Detect which cell encompasses the target text, then output its [x, y] center coordinate. 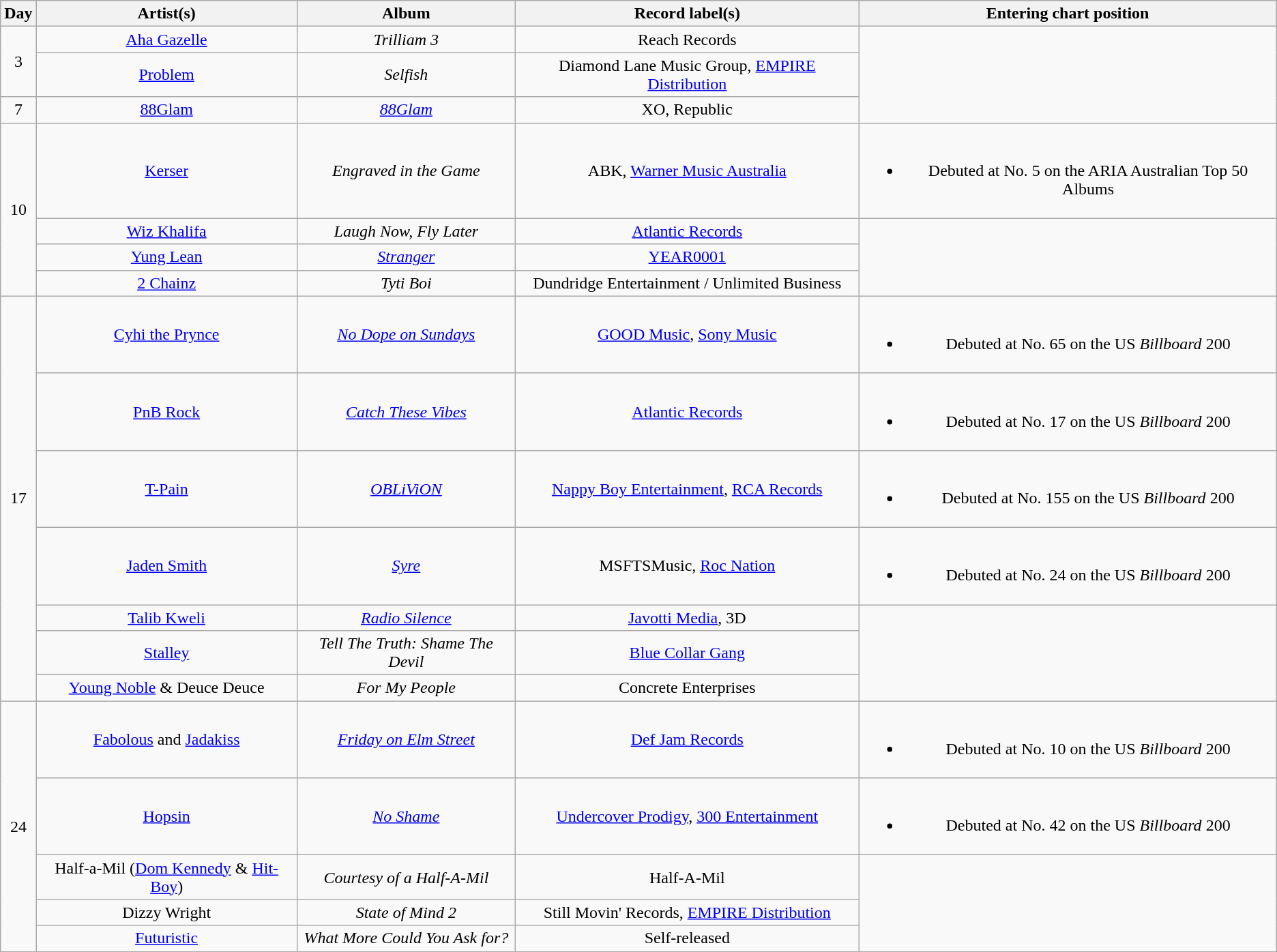
Laugh Now, Fly Later [406, 231]
Problem [166, 75]
Debuted at No. 5 on the ARIA Australian Top 50 Albums [1068, 170]
What More Could You Ask for? [406, 938]
For My People [406, 688]
Engraved in the Game [406, 170]
Tell The Truth: Shame The Devil [406, 653]
Wiz Khalifa [166, 231]
Debuted at No. 155 on the US Billboard 200 [1068, 488]
Aha Gazelle [166, 40]
Radio Silence [406, 617]
10 [18, 209]
Hopsin [166, 817]
No Shame [406, 817]
Young Noble & Deuce Deuce [166, 688]
Stalley [166, 653]
17 [18, 498]
Friday on Elm Street [406, 739]
Concrete Enterprises [688, 688]
MSFTSMusic, Roc Nation [688, 566]
Syre [406, 566]
Half-a-Mil (Dom Kennedy & Hit-Boy) [166, 877]
Courtesy of a Half-A-Mil [406, 877]
Debuted at No. 10 on the US Billboard 200 [1068, 739]
Diamond Lane Music Group, EMPIRE Distribution [688, 75]
Record label(s) [688, 14]
Selfish [406, 75]
Entering chart position [1068, 14]
Futuristic [166, 938]
Talib Kweli [166, 617]
Self-released [688, 938]
Day [18, 14]
Stranger [406, 257]
Javotti Media, 3D [688, 617]
Half-A-Mil [688, 877]
2 Chainz [166, 283]
Dundridge Entertainment / Unlimited Business [688, 283]
3 [18, 61]
Yung Lean [166, 257]
Debuted at No. 24 on the US Billboard 200 [1068, 566]
Undercover Prodigy, 300 Entertainment [688, 817]
ABK, Warner Music Australia [688, 170]
Debuted at No. 65 on the US Billboard 200 [1068, 334]
Tyti Boi [406, 283]
GOOD Music, Sony Music [688, 334]
Nappy Boy Entertainment, RCA Records [688, 488]
Debuted at No. 17 on the US Billboard 200 [1068, 412]
Cyhi the Prynce [166, 334]
Fabolous and Jadakiss [166, 739]
PnB Rock [166, 412]
Still Movin' Records, EMPIRE Distribution [688, 912]
Dizzy Wright [166, 912]
Kerser [166, 170]
No Dope on Sundays [406, 334]
7 [18, 110]
Def Jam Records [688, 739]
YEAR0001 [688, 257]
Trilliam 3 [406, 40]
Blue Collar Gang [688, 653]
Debuted at No. 42 on the US Billboard 200 [1068, 817]
XO, Republic [688, 110]
Jaden Smith [166, 566]
Artist(s) [166, 14]
State of Mind 2 [406, 912]
OBLiViON [406, 488]
T-Pain [166, 488]
Reach Records [688, 40]
Catch These Vibes [406, 412]
24 [18, 827]
Album [406, 14]
